Determine the [x, y] coordinate at the center of the cell enclosing the given text.  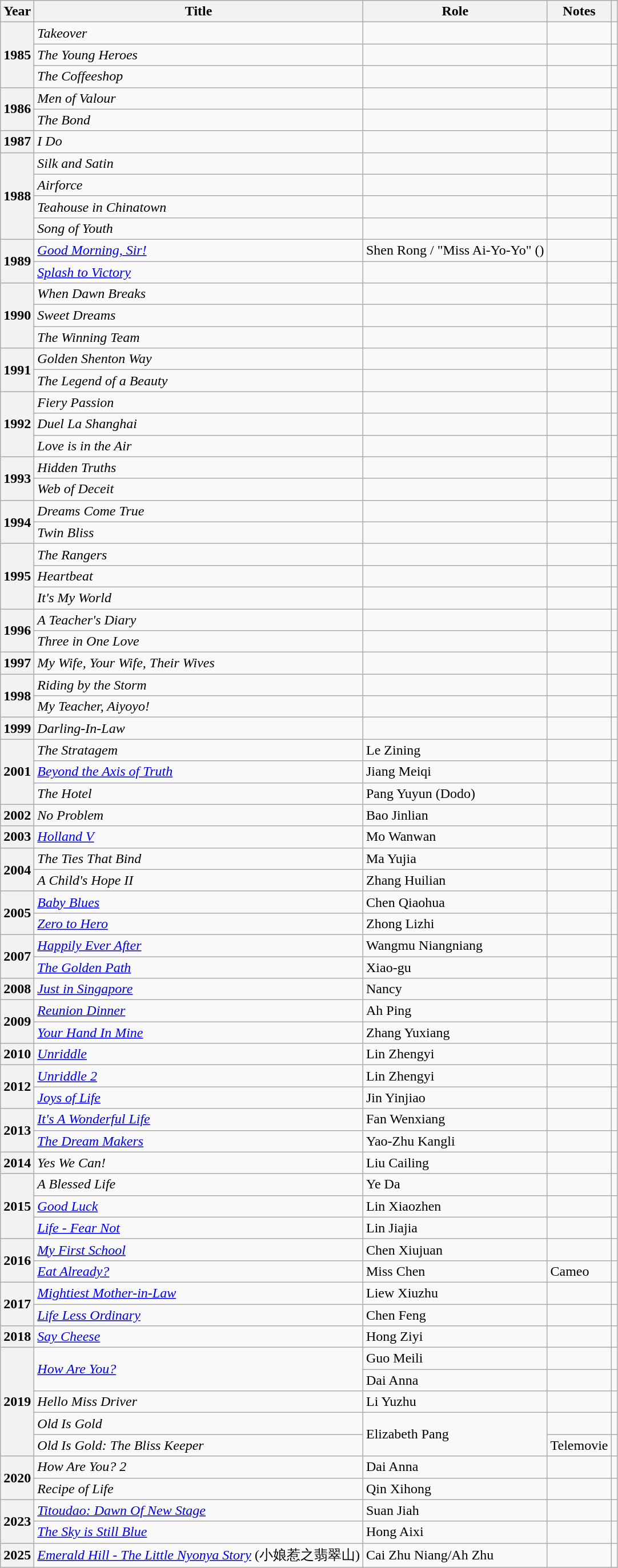
The Dream Makers [199, 1141]
Lin Jiajia [455, 1228]
The Bond [199, 120]
No Problem [199, 815]
Baby Blues [199, 902]
Li Yuzhu [455, 1402]
Guo Meili [455, 1359]
Ma Yujia [455, 858]
Yao-Zhu Kangli [455, 1141]
Unriddle [199, 1054]
Chen Qiaohua [455, 902]
Liu Cailing [455, 1163]
I Do [199, 142]
Miss Chen [455, 1271]
2016 [17, 1260]
The Coffeeshop [199, 76]
2018 [17, 1337]
Life Less Ordinary [199, 1315]
The Stratagem [199, 750]
1992 [17, 424]
Eat Already? [199, 1271]
Holland V [199, 837]
Hong Aixi [455, 1532]
The Young Heroes [199, 55]
Golden Shenton Way [199, 359]
2025 [17, 1555]
Song of Youth [199, 228]
It's A Wonderful Life [199, 1119]
The Winning Team [199, 337]
2019 [17, 1402]
Hidden Truths [199, 467]
Good Morning, Sir! [199, 250]
1991 [17, 370]
1986 [17, 109]
The Rangers [199, 554]
Good Luck [199, 1206]
Chen Xiujuan [455, 1249]
Zhang Huilian [455, 880]
Notes [579, 11]
2010 [17, 1054]
A Teacher's Diary [199, 619]
It's My World [199, 598]
Telemovie [579, 1445]
Joys of Life [199, 1098]
When Dawn Breaks [199, 294]
2009 [17, 1022]
Emerald Hill - The Little Nyonya Story (小娘惹之翡翠山) [199, 1555]
Airforce [199, 185]
Heartbeat [199, 576]
Le Zining [455, 750]
Cai Zhu Niang/Ah Zhu [455, 1555]
2012 [17, 1087]
1994 [17, 522]
Lin Xiaozhen [455, 1206]
My First School [199, 1249]
2023 [17, 1521]
Duel La Shanghai [199, 424]
Old Is Gold: The Bliss Keeper [199, 1445]
Darling-In-Law [199, 728]
Splash to Victory [199, 272]
My Wife, Your Wife, Their Wives [199, 663]
The Legend of a Beauty [199, 381]
Hong Ziyi [455, 1337]
Shen Rong / "Miss Ai-Yo-Yo" () [455, 250]
2004 [17, 869]
Takeover [199, 33]
Yes We Can! [199, 1163]
Qin Xihong [455, 1489]
1995 [17, 576]
1997 [17, 663]
Men of Valour [199, 98]
Recipe of Life [199, 1489]
Jiang Meiqi [455, 772]
Ye Da [455, 1184]
Liew Xiuzhu [455, 1293]
1990 [17, 316]
Elizabeth Pang [455, 1434]
2005 [17, 913]
Zhang Yuxiang [455, 1033]
2015 [17, 1206]
The Hotel [199, 793]
1999 [17, 728]
Suan Jiah [455, 1510]
The Sky is Still Blue [199, 1532]
A Blessed Life [199, 1184]
Titoudao: Dawn Of New Stage [199, 1510]
Nancy [455, 989]
Just in Singapore [199, 989]
A Child's Hope II [199, 880]
2017 [17, 1304]
Web of Deceit [199, 489]
Beyond the Axis of Truth [199, 772]
1985 [17, 55]
Chen Feng [455, 1315]
2001 [17, 772]
The Golden Path [199, 968]
How Are You? [199, 1369]
2002 [17, 815]
The Ties That Bind [199, 858]
Your Hand In Mine [199, 1033]
Cameo [579, 1271]
Life - Fear Not [199, 1228]
Unriddle 2 [199, 1076]
Ah Ping [455, 1011]
Xiao-gu [455, 968]
1989 [17, 261]
Bao Jinlian [455, 815]
1993 [17, 478]
Say Cheese [199, 1337]
Old Is Gold [199, 1424]
Jin Yinjiao [455, 1098]
How Are You? 2 [199, 1467]
Role [455, 11]
Mo Wanwan [455, 837]
My Teacher, Aiyoyo! [199, 707]
Hello Miss Driver [199, 1402]
Fiery Passion [199, 402]
Dreams Come True [199, 511]
Pang Yuyun (Dodo) [455, 793]
Reunion Dinner [199, 1011]
Twin Bliss [199, 533]
2020 [17, 1478]
2008 [17, 989]
Zero to Hero [199, 924]
Year [17, 11]
2014 [17, 1163]
Three in One Love [199, 642]
1988 [17, 196]
Riding by the Storm [199, 685]
Teahouse in Chinatown [199, 207]
2013 [17, 1130]
Fan Wenxiang [455, 1119]
Sweet Dreams [199, 316]
Zhong Lizhi [455, 924]
1996 [17, 630]
1998 [17, 696]
Wangmu Niangniang [455, 945]
1987 [17, 142]
Mightiest Mother-in-Law [199, 1293]
2007 [17, 956]
2003 [17, 837]
Happily Ever After [199, 945]
Love is in the Air [199, 446]
Title [199, 11]
Silk and Satin [199, 163]
